Output the [x, y] coordinate of the center of the cell containing the given text.  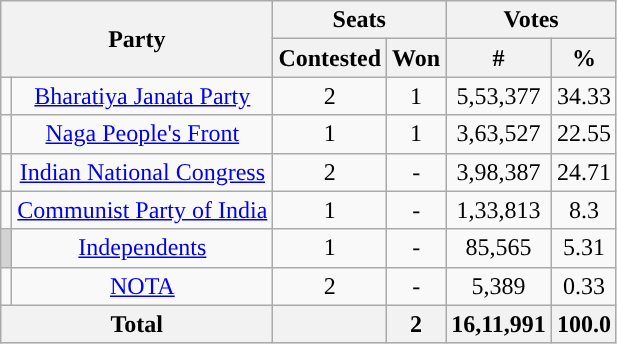
Indian National Congress [142, 172]
16,11,991 [499, 324]
8.3 [584, 210]
Total [137, 324]
Contested [330, 58]
Won [416, 58]
NOTA [142, 286]
Seats [360, 20]
Votes [532, 20]
Bharatiya Janata Party [142, 96]
100.0 [584, 324]
3,63,527 [499, 134]
% [584, 58]
5,389 [499, 286]
Communist Party of India [142, 210]
85,565 [499, 248]
5.31 [584, 248]
1,33,813 [499, 210]
24.71 [584, 172]
# [499, 58]
Naga People's Front [142, 134]
34.33 [584, 96]
5,53,377 [499, 96]
Party [137, 39]
3,98,387 [499, 172]
22.55 [584, 134]
0.33 [584, 286]
Independents [142, 248]
